Return (X, Y) of the center of cell containing provided text 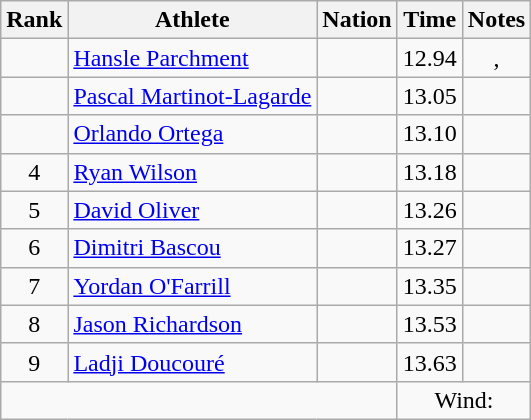
4 (34, 172)
5 (34, 210)
David Oliver (192, 210)
13.63 (430, 362)
13.27 (430, 248)
Time (430, 20)
Athlete (192, 20)
13.35 (430, 286)
13.18 (430, 172)
Notes (496, 20)
Rank (34, 20)
Pascal Martinot-Lagarde (192, 96)
Ladji Doucouré (192, 362)
13.26 (430, 210)
Jason Richardson (192, 324)
12.94 (430, 58)
13.53 (430, 324)
Dimitri Bascou (192, 248)
8 (34, 324)
Ryan Wilson (192, 172)
13.05 (430, 96)
, (496, 58)
7 (34, 286)
6 (34, 248)
9 (34, 362)
Hansle Parchment (192, 58)
Orlando Ortega (192, 134)
Yordan O'Farrill (192, 286)
Nation (357, 20)
Wind: (464, 400)
13.10 (430, 134)
